Detect which cell encompasses the target text, then output its (X, Y) center coordinate. 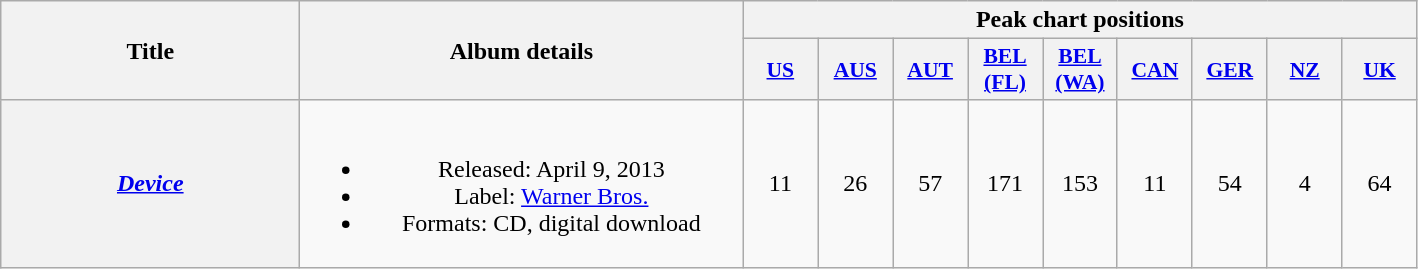
57 (930, 184)
Released: April 9, 2013Label: Warner Bros.Formats: CD, digital download (522, 184)
AUS (856, 70)
153 (1080, 184)
Title (150, 50)
26 (856, 184)
UK (1380, 70)
CAN (1154, 70)
AUT (930, 70)
GER (1230, 70)
4 (1304, 184)
171 (1006, 184)
Device (150, 184)
Peak chart positions (1080, 20)
NZ (1304, 70)
54 (1230, 184)
Album details (522, 50)
US (780, 70)
64 (1380, 184)
BEL(FL) (1006, 70)
BEL(WA) (1080, 70)
